Capture the cell that displays the provided text and extract its (x, y) central coordinate. 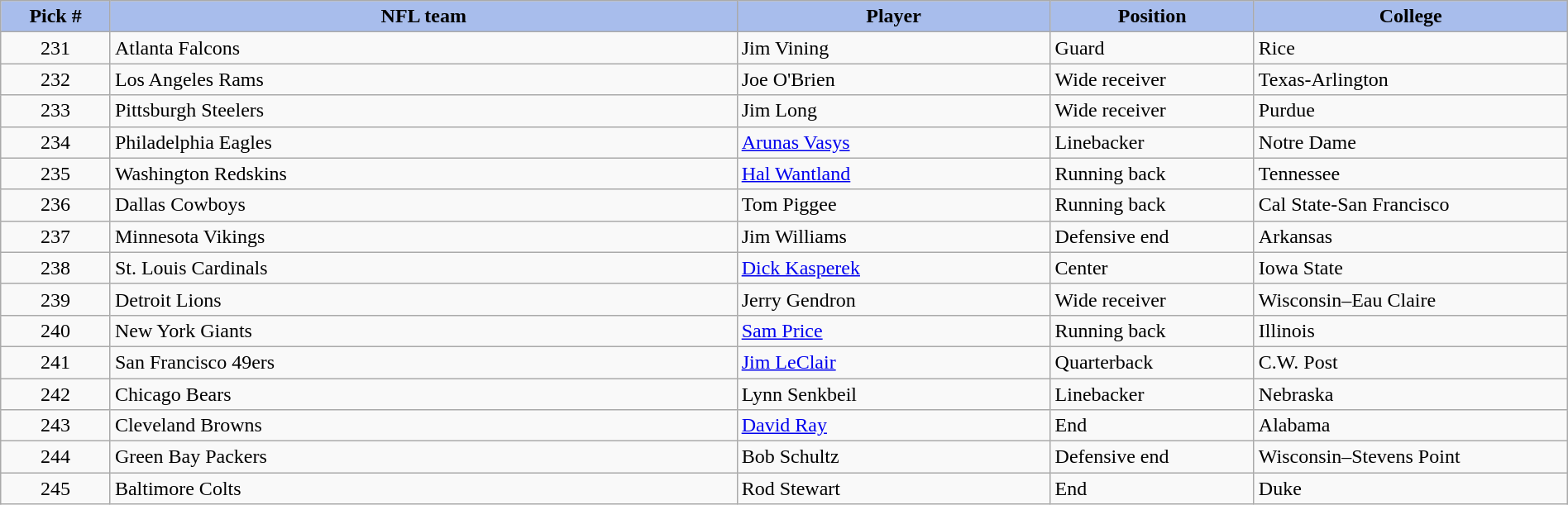
C.W. Post (1411, 362)
Center (1152, 268)
Arunas Vasys (893, 142)
240 (56, 331)
College (1411, 17)
231 (56, 48)
235 (56, 174)
Jim Williams (893, 236)
243 (56, 426)
Purdue (1411, 111)
Philadelphia Eagles (423, 142)
Atlanta Falcons (423, 48)
242 (56, 394)
Illinois (1411, 331)
Tennessee (1411, 174)
Jim Vining (893, 48)
Detroit Lions (423, 299)
Pick # (56, 17)
NFL team (423, 17)
Minnesota Vikings (423, 236)
245 (56, 488)
Baltimore Colts (423, 488)
Cleveland Browns (423, 426)
238 (56, 268)
Wisconsin–Stevens Point (1411, 457)
Player (893, 17)
Hal Wantland (893, 174)
Joe O'Brien (893, 79)
Cal State-San Francisco (1411, 205)
233 (56, 111)
St. Louis Cardinals (423, 268)
Lynn Senkbeil (893, 394)
Jerry Gendron (893, 299)
Arkansas (1411, 236)
Rod Stewart (893, 488)
Dallas Cowboys (423, 205)
Notre Dame (1411, 142)
Sam Price (893, 331)
241 (56, 362)
New York Giants (423, 331)
Green Bay Packers (423, 457)
Texas-Arlington (1411, 79)
Dick Kasperek (893, 268)
244 (56, 457)
234 (56, 142)
237 (56, 236)
Guard (1152, 48)
239 (56, 299)
Washington Redskins (423, 174)
Iowa State (1411, 268)
Tom Piggee (893, 205)
Wisconsin–Eau Claire (1411, 299)
232 (56, 79)
Rice (1411, 48)
236 (56, 205)
Nebraska (1411, 394)
San Francisco 49ers (423, 362)
Pittsburgh Steelers (423, 111)
Los Angeles Rams (423, 79)
Bob Schultz (893, 457)
Jim Long (893, 111)
Duke (1411, 488)
Position (1152, 17)
David Ray (893, 426)
Alabama (1411, 426)
Chicago Bears (423, 394)
Jim LeClair (893, 362)
Quarterback (1152, 362)
